Scan for the cell matching the given text and deliver its [x, y] coordinate at center. 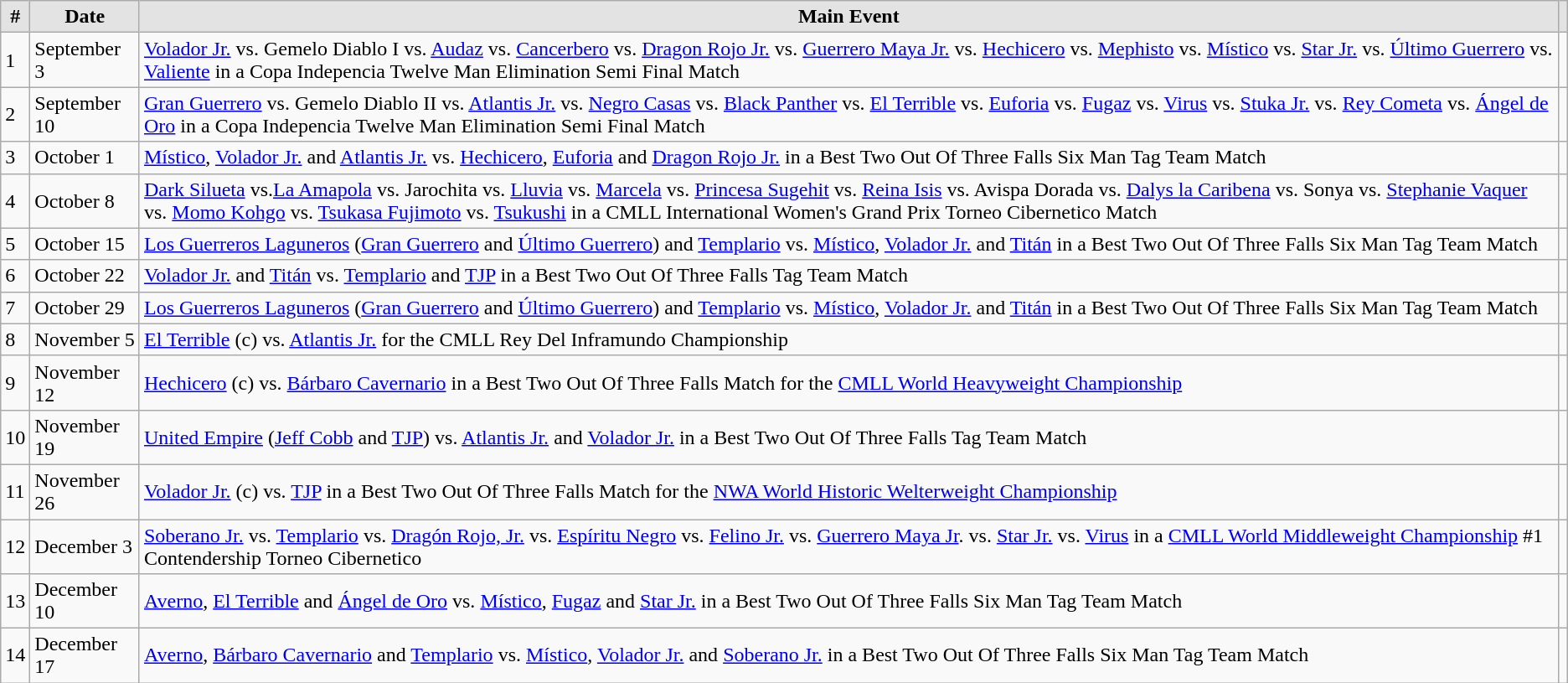
Date [85, 17]
December 10 [85, 602]
6 [15, 276]
Místico, Volador Jr. and Atlantis Jr. vs. Hechicero, Euforia and Dragon Rojo Jr. in a Best Two Out Of Three Falls Six Man Tag Team Match [848, 158]
October 15 [85, 244]
November 5 [85, 339]
November 12 [85, 382]
November 19 [85, 437]
14 [15, 655]
Volador Jr. and Titán vs. Templario and TJP in a Best Two Out Of Three Falls Tag Team Match [848, 276]
# [15, 17]
3 [15, 158]
United Empire (Jeff Cobb and TJP) vs. Atlantis Jr. and Volador Jr. in a Best Two Out Of Three Falls Tag Team Match [848, 437]
7 [15, 308]
October 8 [85, 201]
10 [15, 437]
September 10 [85, 114]
Averno, Bárbaro Cavernario and Templario vs. Místico, Volador Jr. and Soberano Jr. in a Best Two Out Of Three Falls Six Man Tag Team Match [848, 655]
13 [15, 602]
Volador Jr. (c) vs. TJP in a Best Two Out Of Three Falls Match for the NWA World Historic Welterweight Championship [848, 491]
12 [15, 546]
9 [15, 382]
4 [15, 201]
El Terrible (c) vs. Atlantis Jr. for the CMLL Rey Del Inframundo Championship [848, 339]
Averno, El Terrible and Ángel de Oro vs. Místico, Fugaz and Star Jr. in a Best Two Out Of Three Falls Six Man Tag Team Match [848, 602]
December 17 [85, 655]
2 [15, 114]
December 3 [85, 546]
1 [15, 60]
5 [15, 244]
Main Event [848, 17]
Hechicero (c) vs. Bárbaro Cavernario in a Best Two Out Of Three Falls Match for the CMLL World Heavyweight Championship [848, 382]
8 [15, 339]
November 26 [85, 491]
October 22 [85, 276]
11 [15, 491]
October 1 [85, 158]
October 29 [85, 308]
September 3 [85, 60]
